For the text-containing cell, return its midpoint in (X, Y) coordinate format. 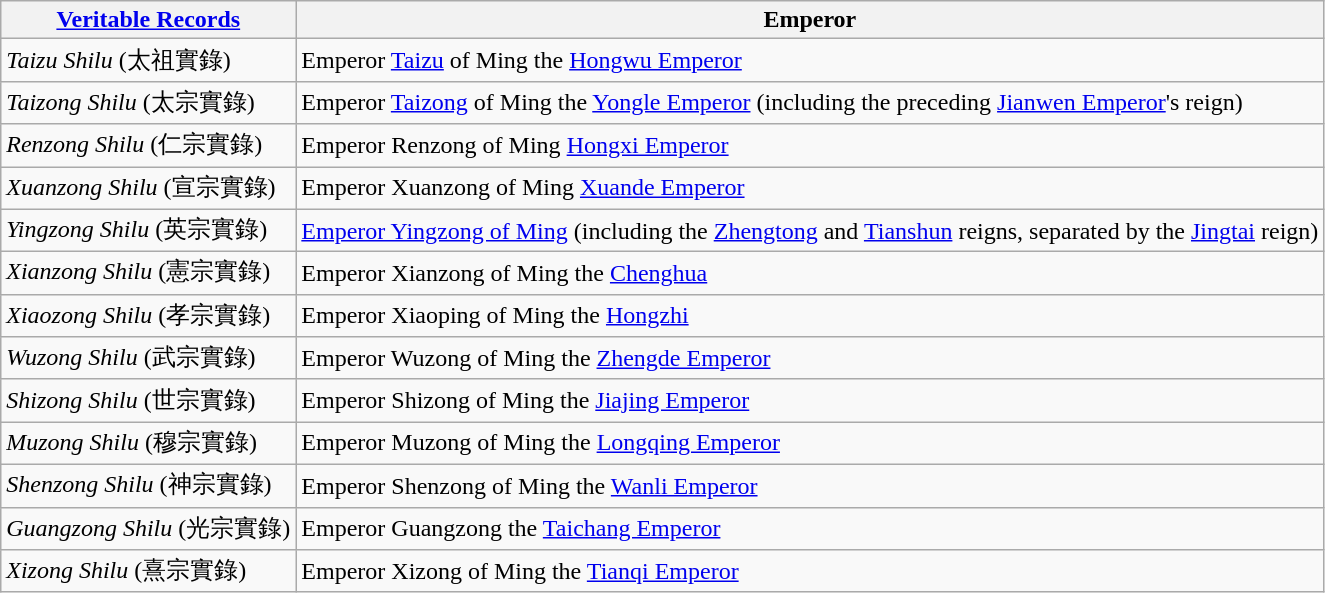
Emperor Yingzong of Ming (including the Zhengtong and Tianshun reigns, separated by the Jingtai reign) (810, 230)
Veritable Records (148, 20)
Emperor Guangzong the Taichang Emperor (810, 528)
Emperor Muzong of Ming the Longqing Emperor (810, 444)
Emperor Xuanzong of Ming Xuande Emperor (810, 188)
Emperor Xianzong of Ming the Chenghua (810, 274)
Guangzong Shilu (光宗實錄) (148, 528)
Emperor Xiaoping of Ming the Hongzhi (810, 316)
Shenzong Shilu (神宗實錄) (148, 486)
Xianzong Shilu (憲宗實錄) (148, 274)
Taizong Shilu (太宗實錄) (148, 102)
Emperor Wuzong of Ming the Zhengde Emperor (810, 358)
Emperor Xizong of Ming the Tianqi Emperor (810, 572)
Yingzong Shilu (英宗實錄) (148, 230)
Muzong Shilu (穆宗實錄) (148, 444)
Emperor Shenzong of Ming the Wanli Emperor (810, 486)
Xizong Shilu (熹宗實錄) (148, 572)
Wuzong Shilu (武宗實錄) (148, 358)
Taizu Shilu (太祖實錄) (148, 60)
Emperor Renzong of Ming Hongxi Emperor (810, 146)
Emperor Shizong of Ming the Jiajing Emperor (810, 400)
Xuanzong Shilu (宣宗實錄) (148, 188)
Emperor Taizong of Ming the Yongle Emperor (including the preceding Jianwen Emperor's reign) (810, 102)
Xiaozong Shilu (孝宗實錄) (148, 316)
Emperor (810, 20)
Shizong Shilu (世宗實錄) (148, 400)
Renzong Shilu (仁宗實錄) (148, 146)
Emperor Taizu of Ming the Hongwu Emperor (810, 60)
